Output the [x, y] coordinate of the center of the cell containing the given text.  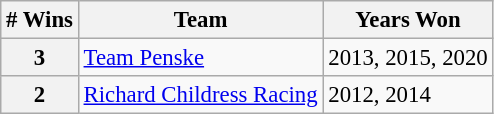
Team [200, 20]
Team Penske [200, 58]
# Wins [40, 20]
Richard Childress Racing [200, 95]
3 [40, 58]
2012, 2014 [408, 95]
2013, 2015, 2020 [408, 58]
2 [40, 95]
Years Won [408, 20]
